Provide the (x, y) coordinate of the cell's center where the given text is located.  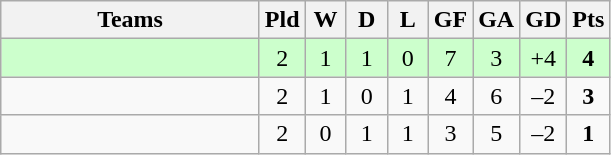
GF (450, 20)
GA (496, 20)
Pts (588, 20)
GD (544, 20)
6 (496, 96)
Pld (282, 20)
W (326, 20)
+4 (544, 58)
7 (450, 58)
5 (496, 134)
L (408, 20)
D (366, 20)
Teams (130, 20)
